Find where the given text appears and provide that cell's center as (X, Y) coordinate. 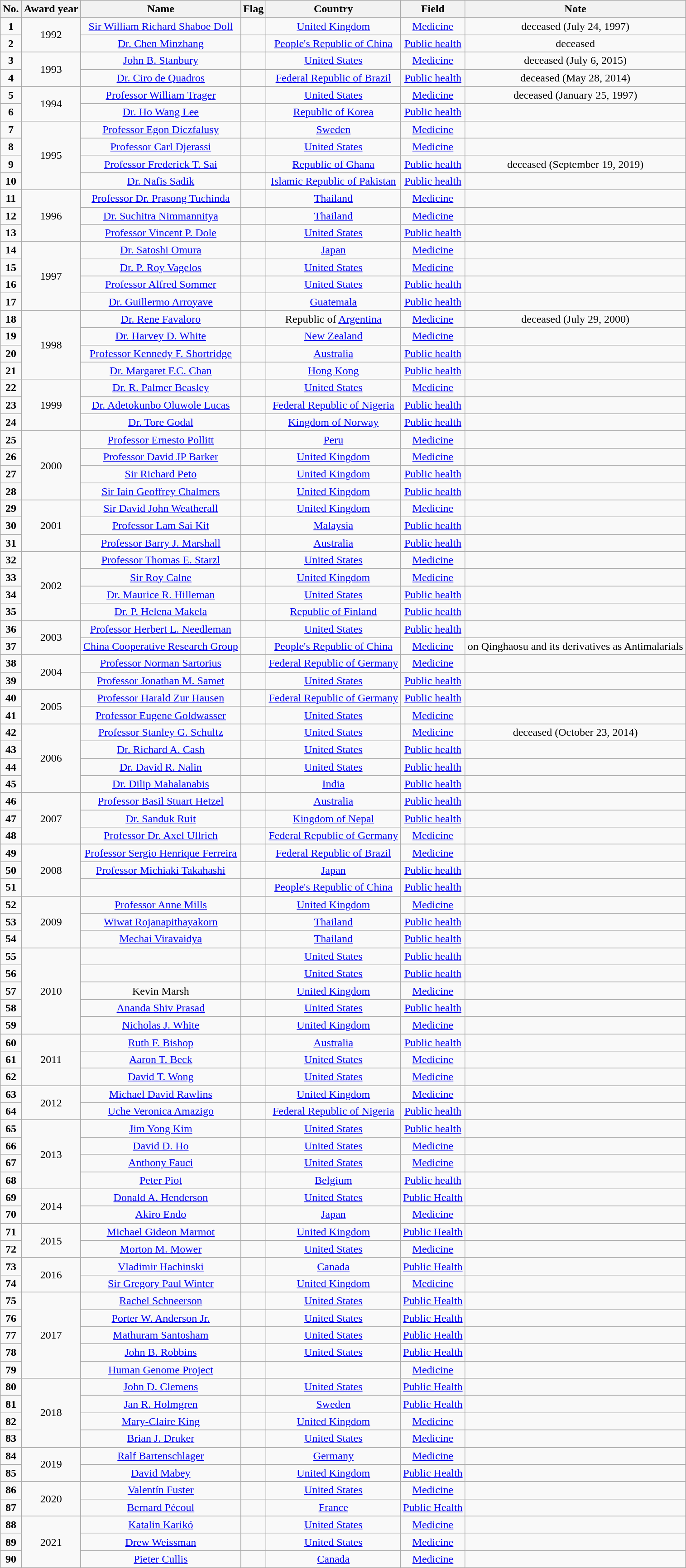
Professor Sergio Henrique Ferreira (160, 853)
No. (11, 9)
10 (11, 181)
24 (11, 422)
64 (11, 1111)
Professor Herbert L. Needleman (160, 629)
John B. Robbins (160, 1353)
Dr. Margaret F.C. Chan (160, 371)
Uche Veronica Amazigo (160, 1111)
58 (11, 1008)
2019 (51, 1464)
1998 (51, 345)
David D. Ho (160, 1146)
11 (11, 198)
73 (11, 1266)
82 (11, 1421)
Dr. Adetokunbo Oluwole Lucas (160, 405)
2011 (51, 1059)
2007 (51, 819)
57 (11, 991)
Dr. Richard A. Cash (160, 749)
74 (11, 1283)
6 (11, 112)
67 (11, 1163)
Guatemala (333, 302)
27 (11, 474)
16 (11, 285)
2009 (51, 922)
86 (11, 1490)
2008 (51, 870)
1 (11, 26)
Dr. Sanduk Ruit (160, 819)
71 (11, 1232)
Kevin Marsh (160, 991)
Dr. Nafis Sadik (160, 181)
32 (11, 560)
Professor Harald Zur Hausen (160, 698)
1997 (51, 276)
Rachel Schneerson (160, 1301)
52 (11, 905)
55 (11, 956)
deceased (July 6, 2015) (575, 61)
14 (11, 250)
David Mabey (160, 1473)
Field (433, 9)
2003 (51, 638)
80 (11, 1387)
Dr. R. Palmer Beasley (160, 388)
2016 (51, 1275)
60 (11, 1042)
Professor Eugene Goldwasser (160, 715)
2012 (51, 1103)
Note (575, 9)
Valentín Fuster (160, 1490)
2006 (51, 758)
33 (11, 577)
68 (11, 1180)
Dr. Satoshi Omura (160, 250)
88 (11, 1525)
2005 (51, 706)
Dr. Maurice R. Hilleman (160, 595)
44 (11, 767)
Mechai Viravaidya (160, 939)
56 (11, 973)
deceased (May 28, 2014) (575, 78)
Dr. Ho Wang Lee (160, 112)
53 (11, 922)
Ruth F. Bishop (160, 1042)
Kingdom of Norway (333, 422)
Professor Michiaki Takahashi (160, 870)
Germany (333, 1456)
Professor Basil Stuart Hetzel (160, 801)
Dr. Ciro de Quadros (160, 78)
Sir Richard Peto (160, 474)
Professor Egon Diczfalusy (160, 129)
2 (11, 43)
deceased (January 25, 1997) (575, 95)
Professor Anne Mills (160, 905)
20 (11, 353)
2020 (51, 1499)
51 (11, 887)
Name (160, 9)
Anthony Fauci (160, 1163)
41 (11, 715)
Kingdom of Nepal (333, 819)
2013 (51, 1154)
1993 (51, 69)
2014 (51, 1206)
75 (11, 1301)
Michael Gideon Marmot (160, 1232)
Belgium (333, 1180)
France (333, 1507)
Sir Gregory Paul Winter (160, 1283)
48 (11, 836)
13 (11, 233)
42 (11, 732)
Dr. Dilip Mahalanabis (160, 784)
Wiwat Rojanapithayakorn (160, 922)
Professor Jonathan M. Samet (160, 681)
30 (11, 526)
77 (11, 1335)
84 (11, 1456)
Professor Dr. Prasong Tuchinda (160, 198)
Professor Carl Djerassi (160, 147)
deceased (September 19, 2019) (575, 164)
Professor William Trager (160, 95)
3 (11, 61)
69 (11, 1197)
62 (11, 1077)
Drew Weissman (160, 1542)
2018 (51, 1413)
Dr. Harvey D. White (160, 336)
79 (11, 1370)
Sir David John Weatherall (160, 509)
Aaron T. Beck (160, 1060)
Professor Dr. Axel Ullrich (160, 836)
New Zealand (333, 336)
Pieter Cullis (160, 1559)
2004 (51, 672)
deceased (July 29, 2000) (575, 319)
Bernard Pécoul (160, 1507)
12 (11, 216)
Dr. Tore Godal (160, 422)
Ananda Shiv Prasad (160, 1008)
2015 (51, 1240)
Professor Thomas E. Starzl (160, 560)
46 (11, 801)
50 (11, 870)
India (333, 784)
17 (11, 302)
Professor Vincent P. Dole (160, 233)
70 (11, 1215)
Dr. P. Roy Vagelos (160, 267)
Republic of Argentina (333, 319)
Porter W. Anderson Jr. (160, 1318)
45 (11, 784)
Sir William Richard Shaboe Doll (160, 26)
22 (11, 388)
2021 (51, 1542)
Nicholas J. White (160, 1025)
Brian J. Druker (160, 1439)
Professor Stanley G. Schultz (160, 732)
David T. Wong (160, 1077)
Sir Iain Geoffrey Chalmers (160, 491)
36 (11, 629)
Donald A. Henderson (160, 1197)
65 (11, 1129)
Professor David JP Barker (160, 457)
76 (11, 1318)
49 (11, 853)
61 (11, 1060)
23 (11, 405)
Peru (333, 439)
1994 (51, 104)
37 (11, 646)
2000 (51, 465)
2017 (51, 1335)
Mathuram Santosham (160, 1335)
7 (11, 129)
83 (11, 1439)
Republic of Ghana (333, 164)
39 (11, 681)
Islamic Republic of Pakistan (333, 181)
38 (11, 663)
Professor Alfred Sommer (160, 285)
31 (11, 543)
Republic of Finland (333, 612)
on Qinghaosu and its derivatives as Antimalarials (575, 646)
5 (11, 95)
Dr. Rene Favaloro (160, 319)
21 (11, 371)
Jan R. Holmgren (160, 1404)
54 (11, 939)
Dr. Guillermo Arroyave (160, 302)
Sir Roy Calne (160, 577)
Vladimir Hachinski (160, 1266)
deceased (October 23, 2014) (575, 732)
John B. Stanbury (160, 61)
1995 (51, 155)
Professor Kennedy F. Shortridge (160, 353)
Malaysia (333, 526)
18 (11, 319)
19 (11, 336)
47 (11, 819)
Ralf Bartenschlager (160, 1456)
59 (11, 1025)
Dr. David R. Nalin (160, 767)
2002 (51, 586)
43 (11, 749)
34 (11, 595)
Hong Kong (333, 371)
Jim Yong Kim (160, 1129)
Dr. Chen Minzhang (160, 43)
66 (11, 1146)
1996 (51, 215)
Katalin Karikó (160, 1525)
89 (11, 1542)
26 (11, 457)
4 (11, 78)
28 (11, 491)
40 (11, 698)
Professor Barry J. Marshall (160, 543)
Morton M. Mower (160, 1249)
35 (11, 612)
2001 (51, 526)
deceased (July 24, 1997) (575, 26)
1992 (51, 35)
25 (11, 439)
81 (11, 1404)
87 (11, 1507)
John D. Clemens (160, 1387)
Michael David Rawlins (160, 1094)
Professor Ernesto Pollitt (160, 439)
9 (11, 164)
Peter Piot (160, 1180)
85 (11, 1473)
Dr. Suchitra Nimmannitya (160, 216)
2010 (51, 991)
78 (11, 1353)
8 (11, 147)
15 (11, 267)
Human Genome Project (160, 1370)
Professor Frederick T. Sai (160, 164)
China Cooperative Research Group (160, 646)
Flag (253, 9)
63 (11, 1094)
Mary-Claire King (160, 1421)
Country (333, 9)
29 (11, 509)
Award year (51, 9)
72 (11, 1249)
90 (11, 1559)
Dr. P. Helena Makela (160, 612)
Akiro Endo (160, 1215)
Professor Lam Sai Kit (160, 526)
1999 (51, 405)
Republic of Korea (333, 112)
Professor Norman Sartorius (160, 663)
deceased (575, 43)
